Locate the cell with the specified text and output its [X, Y] center coordinate. 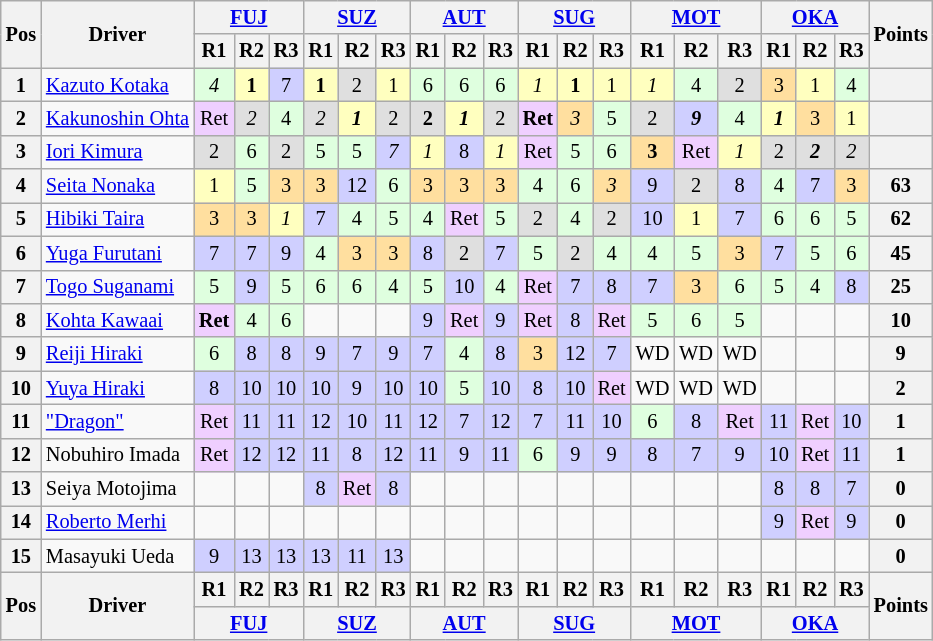
25 [901, 287]
Roberto Merhi [118, 522]
Seita Nonaka [118, 186]
15 [21, 556]
Kazuto Kotaka [118, 85]
Togo Suganami [118, 287]
Yuya Hiraki [118, 388]
63 [901, 186]
"Dragon" [118, 421]
Iori Kimura [118, 152]
Kakunoshin Ohta [118, 118]
Reiji Hiraki [118, 354]
Nobuhiro Imada [118, 455]
Masayuki Ueda [118, 556]
Yuga Furutani [118, 253]
Hibiki Taira [118, 219]
45 [901, 253]
Seiya Motojima [118, 489]
62 [901, 219]
Kohta Kawaai [118, 320]
14 [21, 522]
